Detect which cell encompasses the target text, then output its [x, y] center coordinate. 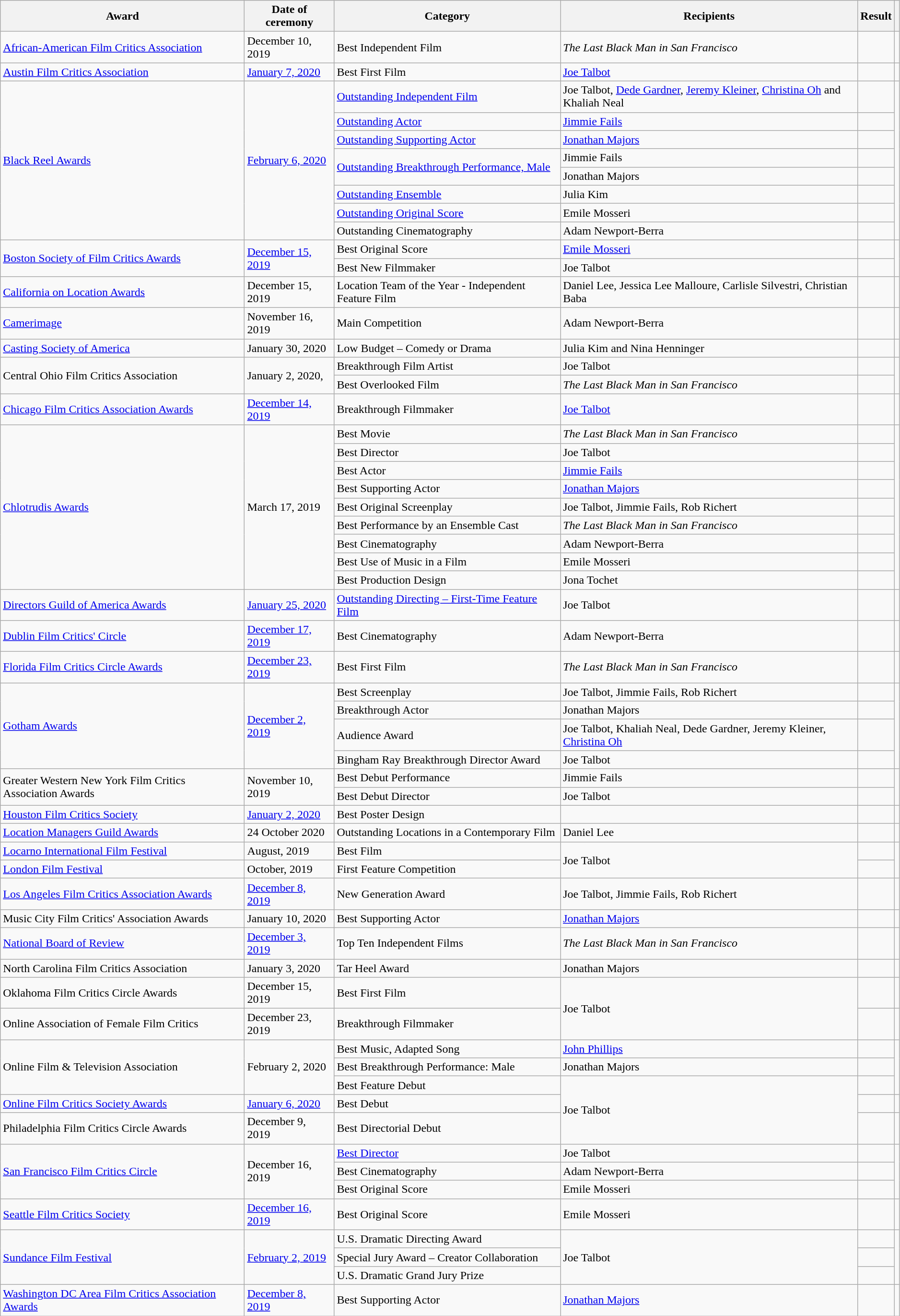
December 9, 2019 [290, 1128]
January 7, 2020 [290, 72]
Bingham Ray Breakthrough Director Award [447, 760]
Best Breakthrough Performance: Male [447, 1067]
Chicago Film Critics Association Awards [123, 410]
Date of ceremony [290, 16]
January 2, 2020, [290, 376]
John Phillips [709, 1049]
Black Reel Awards [123, 161]
Music City Film Critics' Association Awards [123, 918]
Locarno International Film Festival [123, 851]
Jona Tochet [709, 580]
November 16, 2019 [290, 323]
December 3, 2019 [290, 943]
Low Budget – Comedy or Drama [447, 348]
January 30, 2020 [290, 348]
Philadelphia Film Critics Circle Awards [123, 1128]
Best Directorial Debut [447, 1128]
Top Ten Independent Films [447, 943]
Florida Film Critics Circle Awards [123, 668]
Outstanding Independent Film [447, 97]
November 10, 2019 [290, 787]
January 6, 2020 [290, 1104]
Los Angeles Film Critics Association Awards [123, 894]
December 10, 2019 [290, 47]
Oklahoma Film Critics Circle Awards [123, 993]
Daniel Lee, Jessica Lee Malloure, Carlisle Silvestri, Christian Baba [709, 293]
Online Association of Female Film Critics [123, 1024]
December 2, 2019 [290, 726]
December 14, 2019 [290, 410]
Result [876, 16]
Outstanding Cinematography [447, 231]
Outstanding Directing – First-Time Feature Film [447, 604]
August, 2019 [290, 851]
Gotham Awards [123, 726]
Outstanding Supporting Actor [447, 140]
Online Film Critics Society Awards [123, 1104]
Best Use of Music in a Film [447, 562]
24 October 2020 [290, 833]
California on Location Awards [123, 293]
New Generation Award [447, 894]
Breakthrough Actor [447, 710]
Camerimage [123, 323]
Outstanding Ensemble [447, 194]
Houston Film Critics Society [123, 814]
January 10, 2020 [290, 918]
Best Production Design [447, 580]
Directors Guild of America Awards [123, 604]
February 6, 2020 [290, 161]
Best Overlooked Film [447, 385]
U.S. Dramatic Grand Jury Prize [447, 1275]
Online Film & Television Association [123, 1067]
October, 2019 [290, 869]
Daniel Lee [709, 833]
U.S. Dramatic Directing Award [447, 1239]
Best Performance by an Ensemble Cast [447, 525]
Location Team of the Year - Independent Feature Film [447, 293]
Boston Society of Film Critics Awards [123, 258]
Best Poster Design [447, 814]
January 25, 2020 [290, 604]
Breakthrough Film Artist [447, 366]
Best Feature Debut [447, 1085]
Greater Western New York Film Critics Association Awards [123, 787]
Special Jury Award – Creator Collaboration [447, 1257]
London Film Festival [123, 869]
Best Movie [447, 434]
Washington DC Area Film Critics Association Awards [123, 1300]
Outstanding Breakthrough Performance, Male [447, 167]
Best Screenplay [447, 692]
Outstanding Locations in a Contemporary Film [447, 833]
Best Film [447, 851]
February 2, 2019 [290, 1257]
Joe Talbot, Khaliah Neal, Dede Gardner, Jeremy Kleiner, Christina Oh [709, 735]
February 2, 2020 [290, 1067]
Main Competition [447, 323]
Sundance Film Festival [123, 1257]
December 17, 2019 [290, 636]
Tar Heel Award [447, 968]
Best Debut [447, 1104]
Best Original Screenplay [447, 507]
Best Music, Adapted Song [447, 1049]
Audience Award [447, 735]
January 3, 2020 [290, 968]
Location Managers Guild Awards [123, 833]
Julia Kim [709, 194]
Central Ohio Film Critics Association [123, 376]
First Feature Competition [447, 869]
Outstanding Actor [447, 121]
Casting Society of America [123, 348]
Best Independent Film [447, 47]
Joe Talbot, Dede Gardner, Jeremy Kleiner, Christina Oh and Khaliah Neal [709, 97]
Best Debut Performance [447, 778]
Best Debut Director [447, 796]
Award [123, 16]
North Carolina Film Critics Association [123, 968]
Outstanding Original Score [447, 212]
Julia Kim and Nina Henninger [709, 348]
Seattle Film Critics Society [123, 1214]
African-American Film Critics Association [123, 47]
San Francisco Film Critics Circle [123, 1171]
National Board of Review [123, 943]
Austin Film Critics Association [123, 72]
Chlotrudis Awards [123, 507]
Best Actor [447, 470]
Best New Filmmaker [447, 267]
March 17, 2019 [290, 507]
Recipients [709, 16]
Category [447, 16]
January 2, 2020 [290, 814]
Dublin Film Critics' Circle [123, 636]
